Provide the [x, y] coordinate of the cell's center where the given text is located.  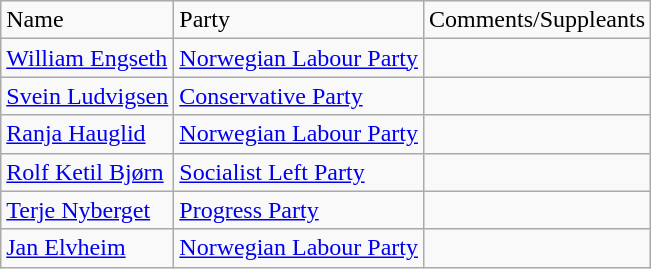
Ranja Hauglid [88, 134]
Svein Ludvigsen [88, 96]
Name [88, 20]
Party [299, 20]
Socialist Left Party [299, 172]
Terje Nyberget [88, 210]
Conservative Party [299, 96]
Comments/Suppleants [536, 20]
Jan Elvheim [88, 248]
William Engseth [88, 58]
Rolf Ketil Bjørn [88, 172]
Progress Party [299, 210]
